Determine the (X, Y) coordinate at the center of the cell enclosing the given text.  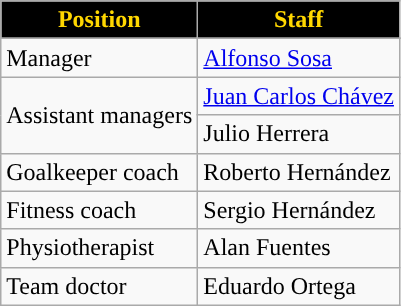
Physiotherapist (100, 248)
Roberto Hernández (299, 172)
Position (100, 20)
Juan Carlos Chávez (299, 96)
Goalkeeper coach (100, 172)
Alfonso Sosa (299, 58)
Assistant managers (100, 115)
Julio Herrera (299, 134)
Sergio Hernández (299, 210)
Alan Fuentes (299, 248)
Team doctor (100, 286)
Manager (100, 58)
Fitness coach (100, 210)
Staff (299, 20)
Eduardo Ortega (299, 286)
